Scan for the cell matching the given text and deliver its (x, y) coordinate at center. 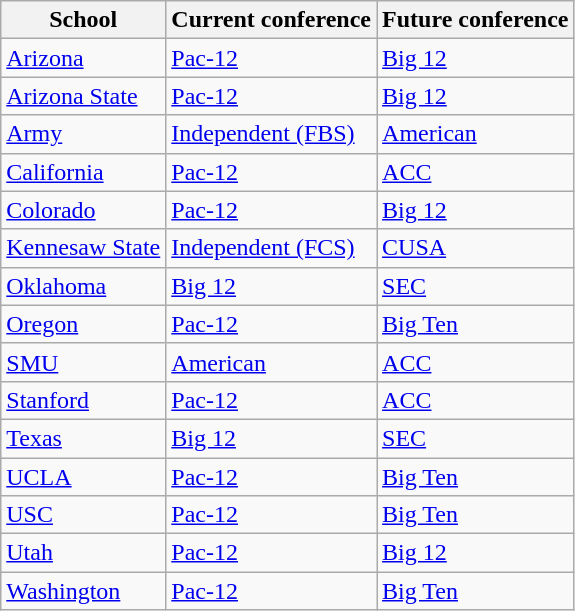
USC (84, 515)
Colorado (84, 210)
CUSA (476, 248)
Texas (84, 438)
Washington (84, 591)
Utah (84, 553)
Arizona State (84, 96)
Independent (FBS) (272, 134)
School (84, 20)
Future conference (476, 20)
Stanford (84, 400)
California (84, 172)
Independent (FCS) (272, 248)
Oregon (84, 324)
Kennesaw State (84, 248)
Arizona (84, 58)
Army (84, 134)
UCLA (84, 477)
Oklahoma (84, 286)
SMU (84, 362)
Current conference (272, 20)
